Locate the cell with the specified text and output its [X, Y] center coordinate. 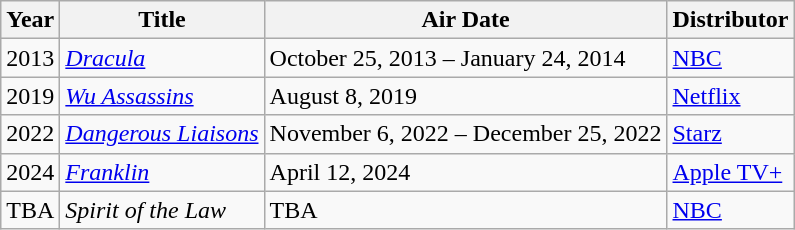
Franklin [162, 172]
Year [30, 20]
August 8, 2019 [466, 96]
Wu Assassins [162, 96]
2019 [30, 96]
Dracula [162, 58]
October 25, 2013 – January 24, 2014 [466, 58]
April 12, 2024 [466, 172]
Air Date [466, 20]
2024 [30, 172]
2022 [30, 134]
Title [162, 20]
2013 [30, 58]
Spirit of the Law [162, 210]
Apple TV+ [730, 172]
Distributor [730, 20]
Dangerous Liaisons [162, 134]
Starz [730, 134]
Netflix [730, 96]
November 6, 2022 – December 25, 2022 [466, 134]
